Determine the (x, y) coordinate at the center of the cell enclosing the given text.  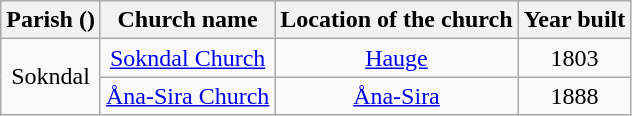
Åna-Sira (396, 96)
Sokndal (51, 77)
Year built (574, 20)
1888 (574, 96)
Åna-Sira Church (187, 96)
Church name (187, 20)
1803 (574, 58)
Hauge (396, 58)
Location of the church (396, 20)
Parish () (51, 20)
Sokndal Church (187, 58)
